Identify which cell holds the provided text, then report its [x, y] central coordinate. 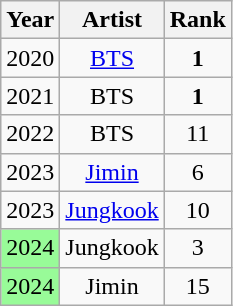
Rank [198, 20]
10 [198, 210]
11 [198, 134]
15 [198, 286]
3 [198, 248]
Year [30, 20]
Artist [112, 20]
6 [198, 172]
2022 [30, 134]
2021 [30, 96]
2020 [30, 58]
